Pinpoint the cell where the given text exists, returning its (X, Y) midpoint coordinate. 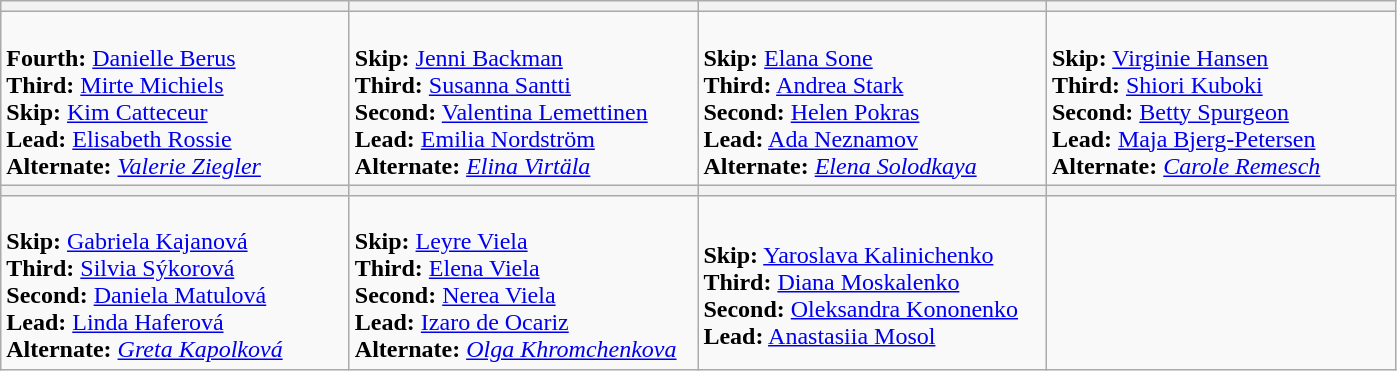
Skip: Jenni Backman Third: Susanna Santti Second: Valentina Lemettinen Lead: Emilia Nordström Alternate: Elina Virtäla (524, 98)
Skip: Yaroslava Kalinichenko Third: Diana Moskalenko Second: Oleksandra Kononenko Lead: Anastasiia Mosol (872, 282)
Skip: Gabriela Kajanová Third: Silvia Sýkorová Second: Daniela Matulová Lead: Linda Haferová Alternate: Greta Kapolková (176, 282)
Skip: Virginie Hansen Third: Shiori Kuboki Second: Betty Spurgeon Lead: Maja Bjerg-Petersen Alternate: Carole Remesch (1220, 98)
Fourth: Danielle Berus Third: Mirte Michiels Skip: Kim Catteceur Lead: Elisabeth Rossie Alternate: Valerie Ziegler (176, 98)
Skip: Elana Sone Third: Andrea Stark Second: Helen Pokras Lead: Ada Neznamov Alternate: Elena Solodkaya (872, 98)
Skip: Leyre Viela Third: Elena Viela Second: Nerea Viela Lead: Izaro de Ocariz Alternate: Olga Khromchenkova (524, 282)
